Determine the [x, y] coordinate at the center of the cell enclosing the given text.  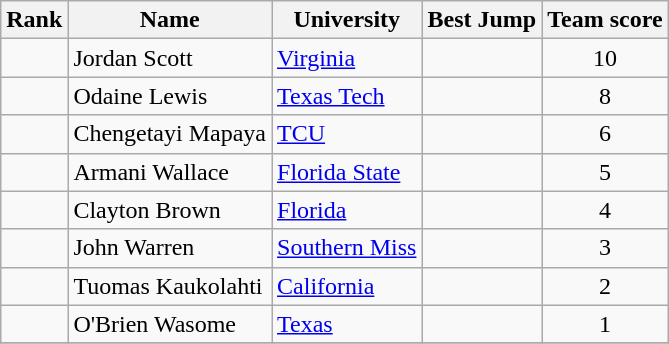
2 [605, 286]
Armani Wallace [170, 172]
Odaine Lewis [170, 96]
Rank [34, 20]
Team score [605, 20]
8 [605, 96]
Best Jump [482, 20]
4 [605, 210]
O'Brien Wasome [170, 324]
TCU [347, 134]
Tuomas Kaukolahti [170, 286]
University [347, 20]
10 [605, 58]
Chengetayi Mapaya [170, 134]
Florida State [347, 172]
Name [170, 20]
Virginia [347, 58]
Florida [347, 210]
Jordan Scott [170, 58]
Texas [347, 324]
Southern Miss [347, 248]
Texas Tech [347, 96]
3 [605, 248]
6 [605, 134]
1 [605, 324]
5 [605, 172]
John Warren [170, 248]
California [347, 286]
Clayton Brown [170, 210]
